Detect which cell encompasses the target text, then output its (x, y) center coordinate. 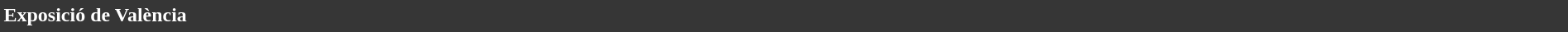
Exposició de València (784, 15)
